Detect which cell encompasses the target text, then output its (x, y) center coordinate. 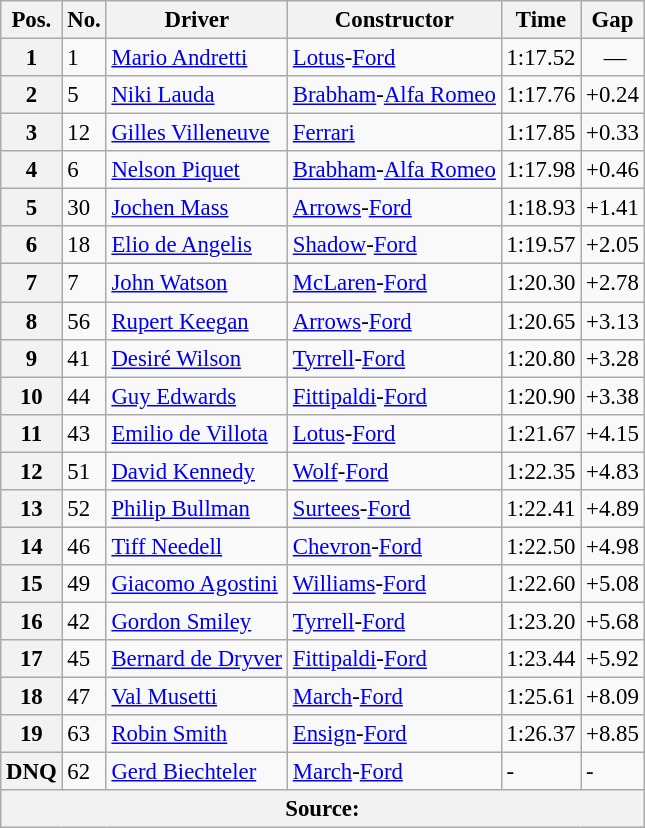
Wolf-Ford (394, 471)
45 (84, 659)
43 (84, 433)
15 (32, 584)
3 (32, 133)
Ferrari (394, 133)
+8.85 (612, 734)
McLaren-Ford (394, 283)
1:18.93 (541, 208)
10 (32, 396)
17 (32, 659)
2 (32, 95)
+0.46 (612, 170)
1:23.20 (541, 621)
62 (84, 772)
63 (84, 734)
Shadow-Ford (394, 245)
+0.24 (612, 95)
19 (32, 734)
Rupert Keegan (196, 321)
Driver (196, 20)
56 (84, 321)
+0.33 (612, 133)
+5.08 (612, 584)
Bernard de Dryver (196, 659)
1:17.52 (541, 58)
Gap (612, 20)
David Kennedy (196, 471)
Giacomo Agostini (196, 584)
1:19.57 (541, 245)
Williams-Ford (394, 584)
+4.98 (612, 546)
No. (84, 20)
Gilles Villeneuve (196, 133)
+8.09 (612, 697)
41 (84, 358)
9 (32, 358)
46 (84, 546)
Nelson Piquet (196, 170)
1:26.37 (541, 734)
1:22.50 (541, 546)
Gerd Biechteler (196, 772)
Philip Bullman (196, 509)
+5.92 (612, 659)
Surtees-Ford (394, 509)
— (612, 58)
1:21.67 (541, 433)
Time (541, 20)
+1.41 (612, 208)
Pos. (32, 20)
1:17.85 (541, 133)
1:23.44 (541, 659)
+3.38 (612, 396)
1:20.90 (541, 396)
Emilio de Villota (196, 433)
47 (84, 697)
1:17.76 (541, 95)
+5.68 (612, 621)
14 (32, 546)
+4.83 (612, 471)
1:20.30 (541, 283)
+2.05 (612, 245)
16 (32, 621)
1:17.98 (541, 170)
Ensign-Ford (394, 734)
1:25.61 (541, 697)
13 (32, 509)
1:22.60 (541, 584)
30 (84, 208)
+2.78 (612, 283)
1:20.80 (541, 358)
4 (32, 170)
+3.13 (612, 321)
Guy Edwards (196, 396)
DNQ (32, 772)
Tiff Needell (196, 546)
1:22.41 (541, 509)
+3.28 (612, 358)
Robin Smith (196, 734)
51 (84, 471)
Niki Lauda (196, 95)
1:22.35 (541, 471)
44 (84, 396)
Chevron-Ford (394, 546)
Mario Andretti (196, 58)
+4.15 (612, 433)
John Watson (196, 283)
1:20.65 (541, 321)
Constructor (394, 20)
49 (84, 584)
42 (84, 621)
8 (32, 321)
Gordon Smiley (196, 621)
Val Musetti (196, 697)
Desiré Wilson (196, 358)
+4.89 (612, 509)
11 (32, 433)
Jochen Mass (196, 208)
Source: (322, 809)
52 (84, 509)
Elio de Angelis (196, 245)
